Capture the cell that displays the provided text and extract its [X, Y] central coordinate. 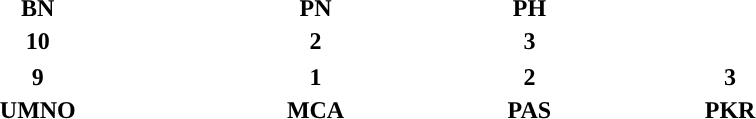
1 [316, 77]
3 [530, 41]
